For the text-containing cell, return its midpoint in [X, Y] coordinate format. 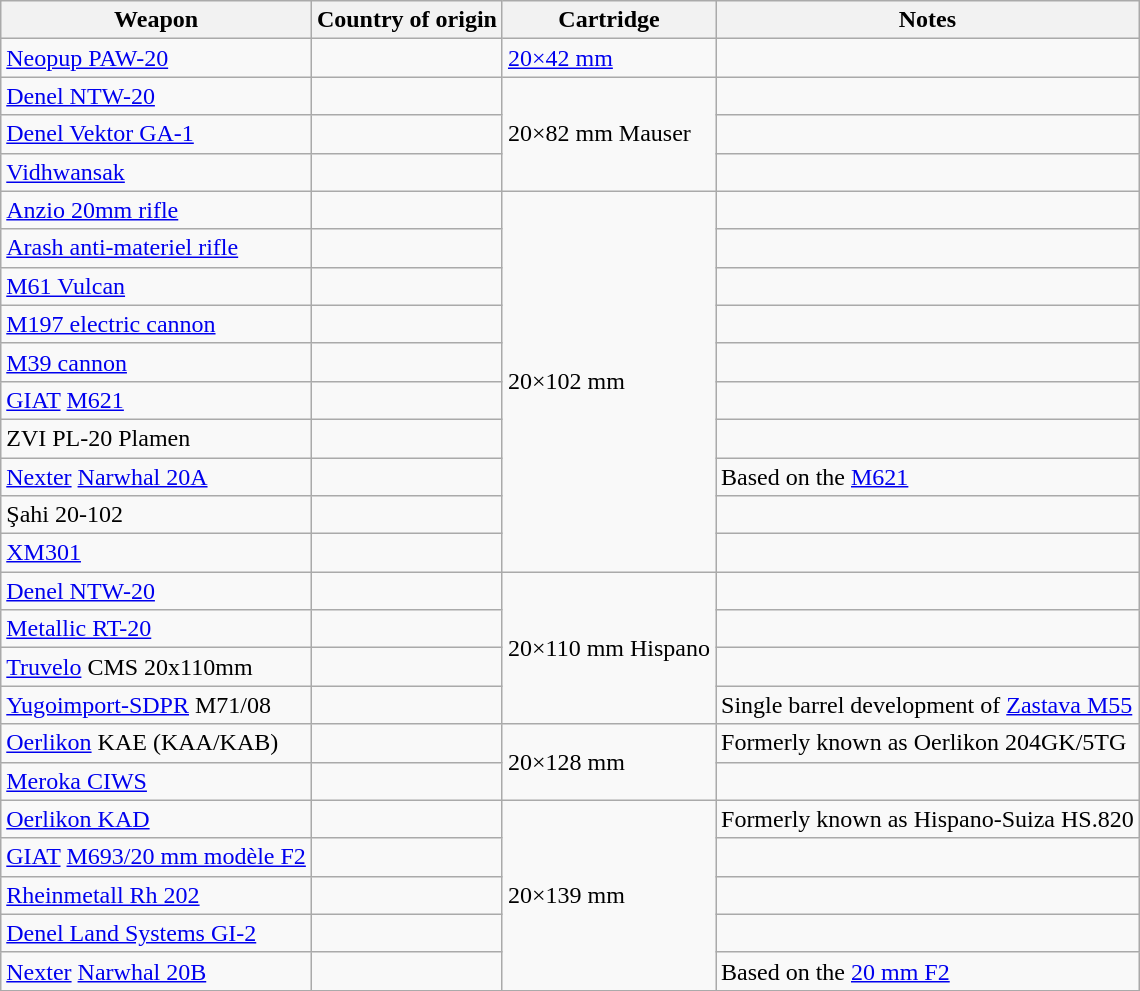
Denel Land Systems GI-2 [156, 933]
20×110 mm Hispano [608, 648]
Anzio 20mm rifle [156, 210]
M197 electric cannon [156, 324]
Denel Vektor GA-1 [156, 134]
Nexter Narwhal 20B [156, 971]
Truvelo CMS 20x110mm [156, 667]
Formerly known as Oerlikon 204GK/5TG [928, 743]
ZVI PL-20 Plamen [156, 438]
20×139 mm [608, 895]
Şahi 20-102 [156, 515]
Oerlikon KAD [156, 819]
20×128 mm [608, 762]
20×82 mm Mauser [608, 134]
GIAT M621 [156, 400]
Weapon [156, 20]
Based on the 20 mm F2 [928, 971]
20×42 mm [608, 58]
Formerly known as Hispano-Suiza HS.820 [928, 819]
Meroka CIWS [156, 781]
20×102 mm [608, 382]
Rheinmetall Rh 202 [156, 895]
Cartridge [608, 20]
XM301 [156, 553]
Metallic RT-20 [156, 629]
Country of origin [406, 20]
Single barrel development of Zastava M55 [928, 705]
Nexter Narwhal 20A [156, 477]
Based on the M621 [928, 477]
Neopup PAW-20 [156, 58]
Yugoimport-SDPR M71/08 [156, 705]
GIAT M693/20 mm modèle F2 [156, 857]
Notes [928, 20]
Oerlikon KAE (KAA/KAB) [156, 743]
Arash anti-materiel rifle [156, 248]
M39 cannon [156, 362]
Vidhwansak [156, 172]
M61 Vulcan [156, 286]
